For the text-containing cell, return its midpoint in [x, y] coordinate format. 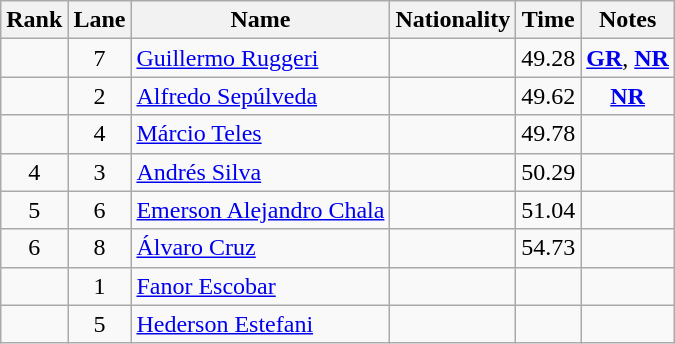
Márcio Teles [260, 134]
Time [548, 20]
8 [100, 248]
Lane [100, 20]
Hederson Estefani [260, 324]
Andrés Silva [260, 172]
Fanor Escobar [260, 286]
49.78 [548, 134]
49.28 [548, 58]
7 [100, 58]
50.29 [548, 172]
Alfredo Sepúlveda [260, 96]
Rank [34, 20]
49.62 [548, 96]
Name [260, 20]
Guillermo Ruggeri [260, 58]
54.73 [548, 248]
Nationality [453, 20]
1 [100, 286]
2 [100, 96]
Notes [628, 20]
Álvaro Cruz [260, 248]
3 [100, 172]
51.04 [548, 210]
NR [628, 96]
Emerson Alejandro Chala [260, 210]
GR, NR [628, 58]
